From the cell containing the given text, extract its center point as (x, y) coordinate. 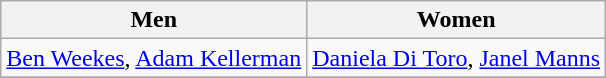
Daniela Di Toro, Janel Manns (456, 58)
Men (154, 20)
Women (456, 20)
Ben Weekes, Adam Kellerman (154, 58)
